Search for the cell housing the specified text and yield its [X, Y] center coordinate. 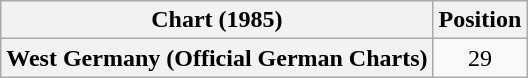
Chart (1985) [217, 20]
29 [480, 58]
West Germany (Official German Charts) [217, 58]
Position [480, 20]
